Provide the (x, y) coordinate of the cell's center where the given text is located.  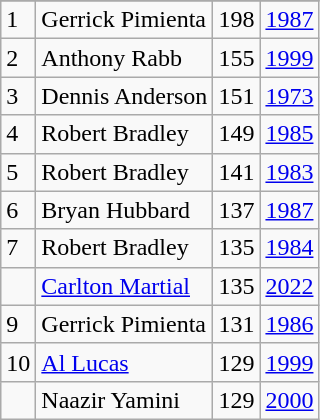
Naazir Yamini (124, 400)
155 (236, 58)
3 (18, 96)
151 (236, 96)
10 (18, 362)
1984 (290, 248)
Carlton Martial (124, 286)
2022 (290, 286)
Dennis Anderson (124, 96)
1983 (290, 172)
131 (236, 324)
7 (18, 248)
Anthony Rabb (124, 58)
2 (18, 58)
1973 (290, 96)
5 (18, 172)
198 (236, 20)
4 (18, 134)
149 (236, 134)
141 (236, 172)
Al Lucas (124, 362)
1986 (290, 324)
Bryan Hubbard (124, 210)
137 (236, 210)
9 (18, 324)
1 (18, 20)
1985 (290, 134)
6 (18, 210)
2000 (290, 400)
